Determine the [X, Y] coordinate at the center of the cell enclosing the given text.  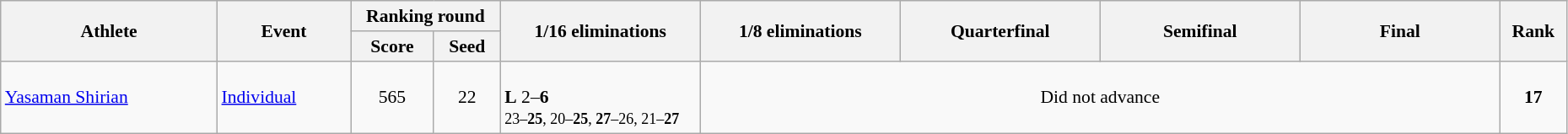
1/16 eliminations [601, 30]
Semifinal [1199, 30]
Seed [467, 46]
22 [467, 98]
Quarterfinal [1000, 30]
Individual [284, 98]
L 2–623–25, 20–25, 27–26, 21–27 [601, 98]
17 [1533, 98]
Did not advance [1100, 98]
1/8 eliminations [800, 30]
Final [1400, 30]
Athlete [110, 30]
Rank [1533, 30]
Score [393, 46]
Yasaman Shirian [110, 98]
Ranking round [426, 16]
Event [284, 30]
565 [393, 98]
